Capture the cell that displays the provided text and extract its (x, y) central coordinate. 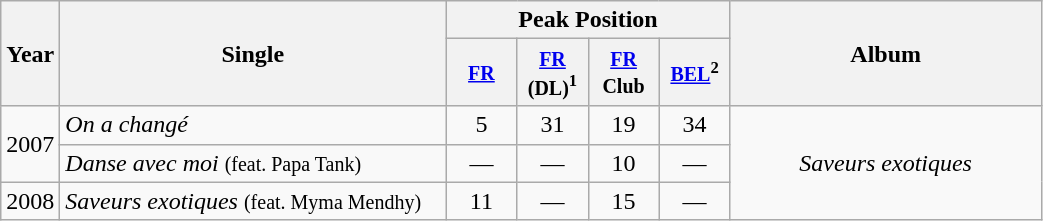
19 (624, 125)
Saveurs exotiques (886, 163)
Peak Position (588, 20)
Year (30, 54)
31 (552, 125)
34 (694, 125)
FR (482, 72)
2007 (30, 144)
10 (624, 163)
Danse avec moi (feat. Papa Tank) (253, 163)
FR Club (624, 72)
On a changé (253, 125)
BEL2 (694, 72)
FR (DL)1 (552, 72)
Single (253, 54)
Saveurs exotiques (feat. Myma Mendhy) (253, 201)
5 (482, 125)
11 (482, 201)
Album (886, 54)
15 (624, 201)
2008 (30, 201)
